Find where the given text appears and provide that cell's center as [X, Y] coordinate. 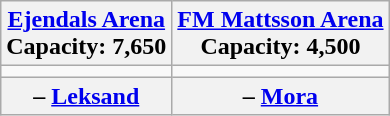
– Mora [280, 96]
Ejendals ArenaCapacity: 7,650 [86, 34]
– Leksand [86, 96]
FM Mattsson ArenaCapacity: 4,500 [280, 34]
